Determine the [x, y] coordinate at the center of the cell enclosing the given text.  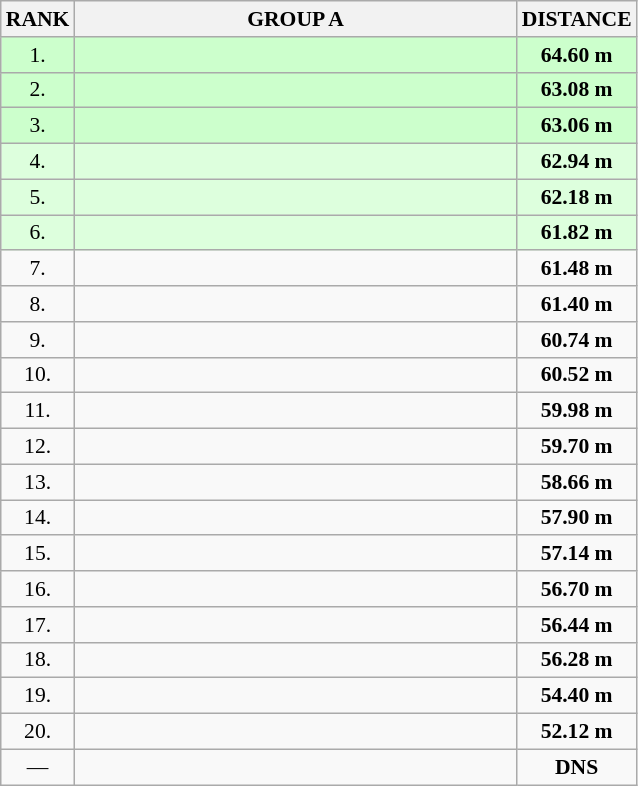
56.28 m [577, 660]
8. [38, 304]
15. [38, 554]
59.70 m [577, 447]
18. [38, 660]
60.74 m [577, 340]
58.66 m [577, 482]
4. [38, 162]
5. [38, 197]
61.82 m [577, 233]
RANK [38, 19]
10. [38, 375]
1. [38, 55]
61.48 m [577, 269]
64.60 m [577, 55]
GROUP A [295, 19]
60.52 m [577, 375]
7. [38, 269]
— [38, 767]
9. [38, 340]
59.98 m [577, 411]
56.44 m [577, 625]
DISTANCE [577, 19]
57.90 m [577, 518]
2. [38, 90]
57.14 m [577, 554]
20. [38, 732]
61.40 m [577, 304]
DNS [577, 767]
63.08 m [577, 90]
19. [38, 696]
17. [38, 625]
62.94 m [577, 162]
6. [38, 233]
62.18 m [577, 197]
63.06 m [577, 126]
14. [38, 518]
54.40 m [577, 696]
56.70 m [577, 589]
13. [38, 482]
12. [38, 447]
11. [38, 411]
3. [38, 126]
16. [38, 589]
52.12 m [577, 732]
